Find where the given text appears and provide that cell's center as [X, Y] coordinate. 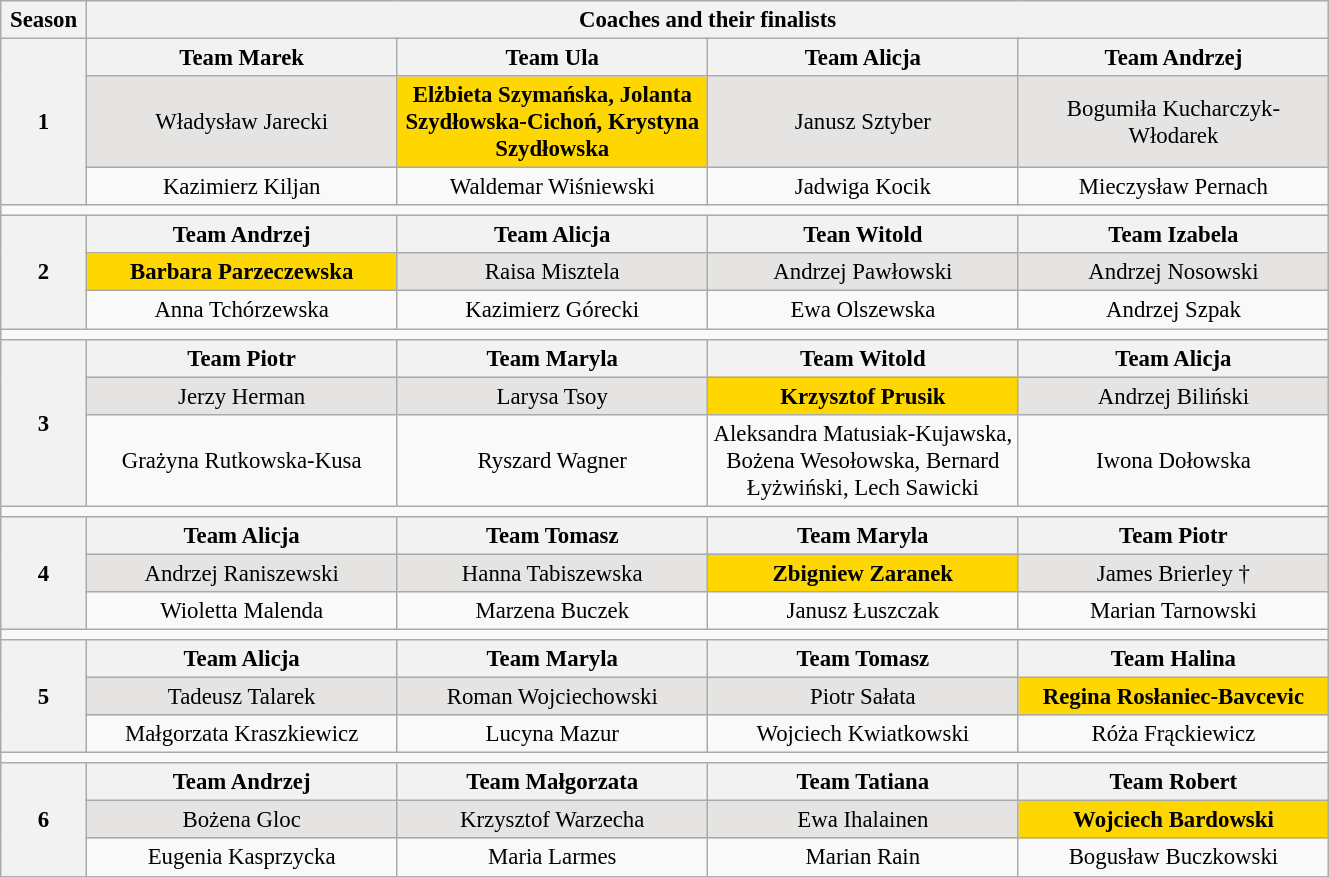
Kazimierz Górecki [552, 310]
Małgorzata Kraszkiewicz [242, 734]
Team Ula [552, 58]
Team Halina [1174, 659]
Team Marek [242, 58]
Team Izabela [1174, 235]
2 [44, 272]
Grażyna Rutkowska-Kusa [242, 460]
Eugenia Kasprzycka [242, 858]
5 [44, 696]
Wojciech Bardowski [1174, 820]
Andrzej Biliński [1174, 396]
Marian Tarnowski [1174, 611]
Lucyna Mazur [552, 734]
Anna Tchórzewska [242, 310]
Jerzy Herman [242, 396]
Barbara Parzeczewska [242, 273]
Maria Larmes [552, 858]
Team Robert [1174, 782]
Jadwiga Kocik [864, 187]
Krzysztof Warzecha [552, 820]
Tean Witold [864, 235]
Team Małgorzata [552, 782]
Marzena Buczek [552, 611]
Andrzej Raniszewski [242, 573]
Ewa Ihalainen [864, 820]
Marian Rain [864, 858]
Roman Wojciechowski [552, 697]
Kazimierz Kiljan [242, 187]
4 [44, 574]
Andrzej Szpak [1174, 310]
Regina Rosłaniec-Bavcevic [1174, 697]
Wojciech Kwiatkowski [864, 734]
Iwona Dołowska [1174, 460]
Season [44, 20]
Aleksandra Matusiak-Kujawska, Bożena Wesołowska, Bernard Łyżwiński, Lech Sawicki [864, 460]
Waldemar Wiśniewski [552, 187]
3 [44, 422]
Andrzej Nosowski [1174, 273]
Piotr Sałata [864, 697]
Tadeusz Talarek [242, 697]
Mieczysław Pernach [1174, 187]
Janusz Sztyber [864, 122]
Ryszard Wagner [552, 460]
Bogumiła Kucharczyk-Włodarek [1174, 122]
6 [44, 820]
Ewa Olszewska [864, 310]
James Brierley † [1174, 573]
Hanna Tabiszewska [552, 573]
Team Tatiana [864, 782]
Elżbieta Szymańska, Jolanta Szydłowska-Cichoń, Krystyna Szydłowska [552, 122]
Zbigniew Zaranek [864, 573]
1 [44, 122]
Janusz Łuszczak [864, 611]
Bożena Gloc [242, 820]
Róża Frąckiewicz [1174, 734]
Coaches and their finalists [707, 20]
Krzysztof Prusik [864, 396]
Władysław Jarecki [242, 122]
Andrzej Pawłowski [864, 273]
Raisa Misztela [552, 273]
Wioletta Malenda [242, 611]
Team Witold [864, 358]
Larysa Tsoy [552, 396]
Bogusław Buczkowski [1174, 858]
